For the text-containing cell, return its midpoint in (X, Y) coordinate format. 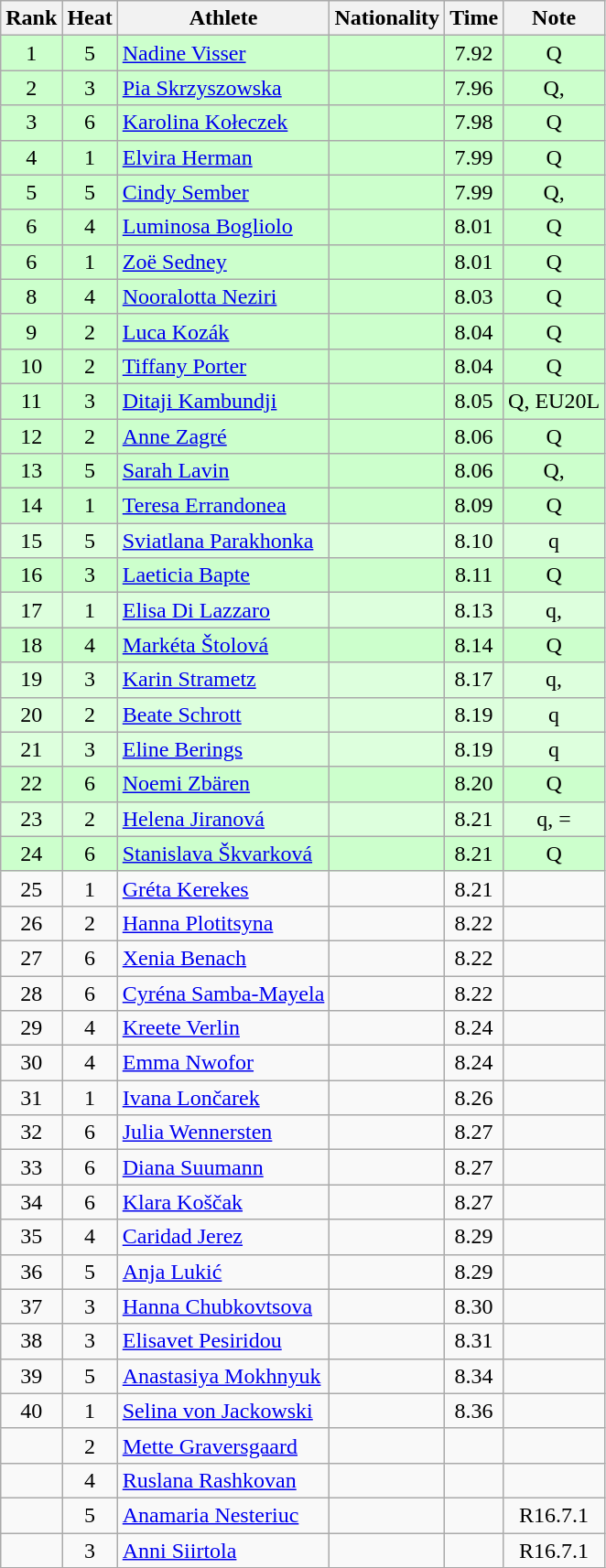
Anni Siirtola (223, 1551)
Noemi Zbären (223, 784)
Kreete Verlin (223, 1028)
8.36 (474, 1411)
Teresa Errandonea (223, 506)
26 (31, 923)
Q, EU20L (555, 401)
20 (31, 714)
Tiffany Porter (223, 366)
7.92 (474, 53)
Athlete (223, 18)
Nooralotta Neziri (223, 296)
12 (31, 436)
8.14 (474, 645)
q, = (555, 819)
8 (31, 296)
Karolina Kołeczek (223, 123)
8.31 (474, 1341)
29 (31, 1028)
8.26 (474, 1098)
7.98 (474, 123)
Time (474, 18)
Mette Graversgaard (223, 1445)
Nationality (387, 18)
8.30 (474, 1306)
30 (31, 1063)
8.03 (474, 296)
23 (31, 819)
18 (31, 645)
Cindy Sember (223, 192)
Ditaji Kambundji (223, 401)
15 (31, 541)
Nadine Visser (223, 53)
8.10 (474, 541)
Sviatlana Parakhonka (223, 541)
37 (31, 1306)
8.34 (474, 1376)
Karin Strametz (223, 680)
31 (31, 1098)
Anastasiya Mokhnyuk (223, 1376)
11 (31, 401)
Stanislava Škvarková (223, 854)
Heat (90, 18)
Selina von Jackowski (223, 1411)
Xenia Benach (223, 958)
8.09 (474, 506)
Klara Koščak (223, 1202)
Rank (31, 18)
38 (31, 1341)
Caridad Jerez (223, 1237)
25 (31, 888)
Eline Berings (223, 749)
Elvira Herman (223, 157)
22 (31, 784)
Laeticia Bapte (223, 575)
34 (31, 1202)
Cyréna Samba-Mayela (223, 993)
Hanna Chubkovtsova (223, 1306)
Markéta Štolová (223, 645)
8.17 (474, 680)
Anne Zagré (223, 436)
Helena Jiranová (223, 819)
33 (31, 1167)
27 (31, 958)
Zoë Sedney (223, 262)
24 (31, 854)
32 (31, 1133)
Gréta Kerekes (223, 888)
40 (31, 1411)
19 (31, 680)
14 (31, 506)
Elisavet Pesiridou (223, 1341)
Sarah Lavin (223, 471)
8.11 (474, 575)
39 (31, 1376)
Luca Kozák (223, 331)
35 (31, 1237)
Ruslana Rashkovan (223, 1480)
10 (31, 366)
9 (31, 331)
21 (31, 749)
Luminosa Bogliolo (223, 227)
7.96 (474, 88)
Julia Wennersten (223, 1133)
Elisa Di Lazzaro (223, 610)
Emma Nwofor (223, 1063)
8.13 (474, 610)
28 (31, 993)
Diana Suumann (223, 1167)
16 (31, 575)
17 (31, 610)
Pia Skrzyszowska (223, 88)
13 (31, 471)
Anja Lukić (223, 1272)
Note (555, 18)
Ivana Lončarek (223, 1098)
8.05 (474, 401)
Beate Schrott (223, 714)
36 (31, 1272)
Anamaria Nesteriuc (223, 1515)
Hanna Plotitsyna (223, 923)
8.20 (474, 784)
